Pinpoint the cell where the given text exists, returning its [x, y] midpoint coordinate. 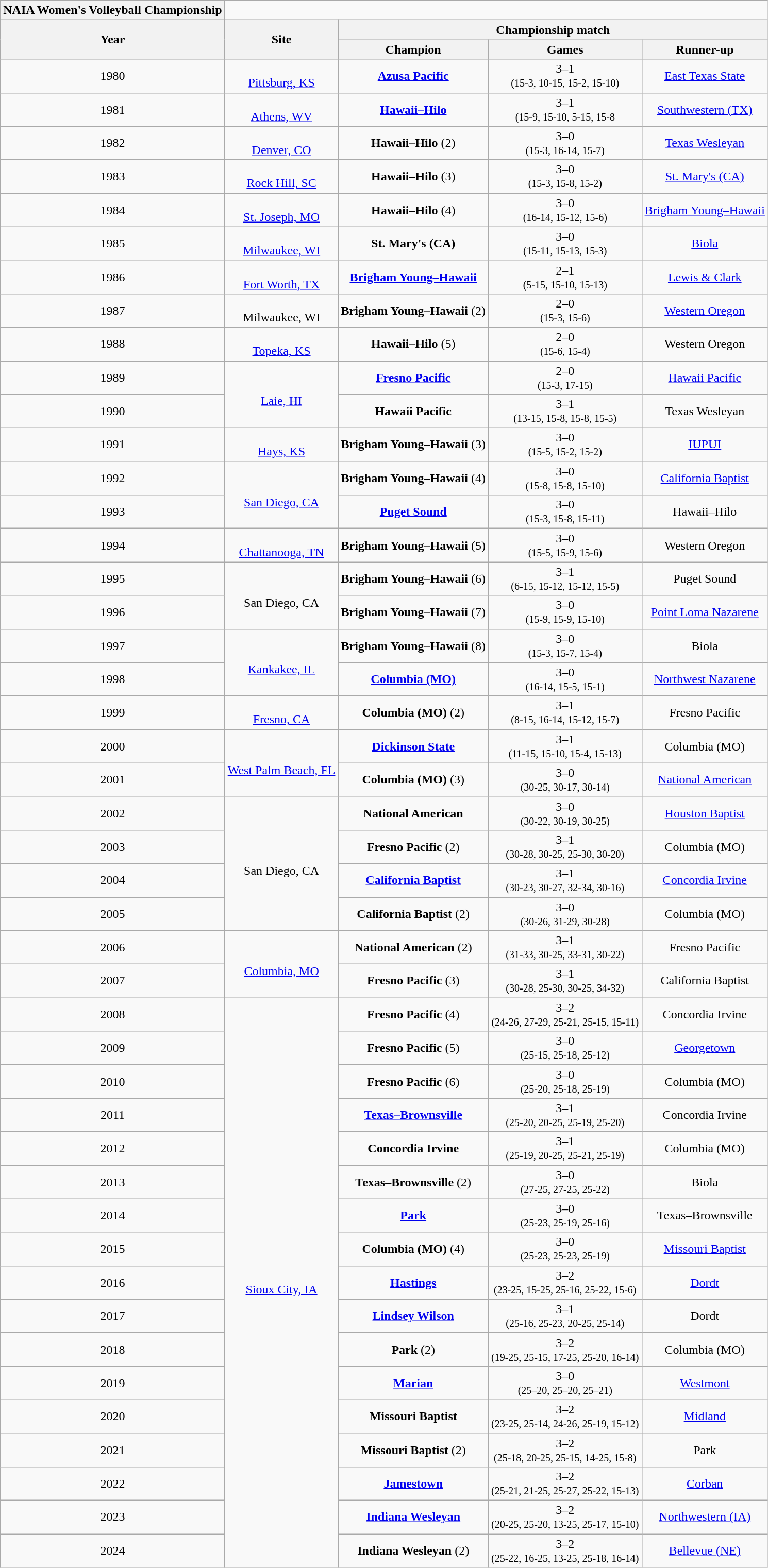
3–1(25-19, 20-25, 25-21, 25-19) [565, 1149]
2007 [112, 981]
3–0(25-20, 25-18, 25-19) [565, 1082]
Sioux City, IA [281, 1283]
Lewis & Clark [705, 277]
Fresno Pacific (5) [413, 1048]
1996 [112, 612]
Fresno Pacific (4) [413, 1015]
2009 [112, 1048]
1998 [112, 679]
3–1(31-33, 30-25, 33-31, 30-22) [565, 948]
Hawaii–Hilo (4) [413, 210]
Topeka, KS [281, 344]
3–0(15-3, 15-8, 15-11) [565, 512]
Runner-up [705, 49]
2008 [112, 1015]
3–0(15-5, 15-2, 15-2) [565, 445]
Midland [705, 1417]
2005 [112, 914]
Hastings [413, 1283]
2002 [112, 813]
Northwest Nazarene [705, 679]
3–1(30-28, 30-25, 25-30, 30-20) [565, 847]
Fresno Pacific (6) [413, 1082]
West Palm Beach, FL [281, 763]
3–2(19-25, 25-15, 17-25, 25-20, 16-14) [565, 1350]
3–0(30-22, 30-19, 30-25) [565, 813]
3–0(15-9, 15-9, 15-10) [565, 612]
Kankakee, IL [281, 662]
2016 [112, 1283]
IUPUI [705, 445]
Hays, KS [281, 445]
3–0(15-5, 15-9, 15-6) [565, 545]
3–1(8-15, 16-14, 15-12, 15-7) [565, 713]
Columbia (MO) (3) [413, 780]
National American (2) [413, 948]
1988 [112, 344]
Dickinson State [413, 746]
2001 [112, 780]
3–0(25-15, 25-18, 25-12) [565, 1048]
3–0(16-14, 15-12, 15-6) [565, 210]
Lindsey Wilson [413, 1316]
3–0(15-3, 15-7, 15-4) [565, 646]
2011 [112, 1115]
2–0(15-3, 17-15) [565, 377]
1995 [112, 579]
1984 [112, 210]
Brigham Young–Hawaii (5) [413, 545]
3–0(25-23, 25-23, 25-19) [565, 1249]
2024 [112, 1550]
Hawaii–Hilo (3) [413, 176]
3–1(13-15, 15-8, 15-8, 15-5) [565, 411]
Columbia, MO [281, 964]
California Baptist (2) [413, 914]
3–0(16-14, 15-5, 15-1) [565, 679]
2–1(5-15, 15-10, 15-13) [565, 277]
Laie, HI [281, 394]
Championship match [553, 30]
Columbia (MO) (2) [413, 713]
Brigham Young–Hawaii (7) [413, 612]
Azusa Pacific [413, 76]
3–1(6-15, 15-12, 15-12, 15-5) [565, 579]
Brigham Young–Hawaii (6) [413, 579]
2017 [112, 1316]
2–0(15-6, 15-4) [565, 344]
1990 [112, 411]
Missouri Baptist (2) [413, 1450]
Fresno Pacific (2) [413, 847]
2022 [112, 1484]
Indiana Wesleyan (2) [413, 1550]
Brigham Young–Hawaii (4) [413, 478]
3–2(24-26, 27-29, 25-21, 25-15, 15-11) [565, 1015]
3–2(25-22, 16-25, 13-25, 25-18, 16-14) [565, 1550]
Champion [413, 49]
NAIA Women's Volleyball Championship [112, 10]
3–2(25-18, 20-25, 25-15, 14-25, 15-8) [565, 1450]
Brigham Young–Hawaii (8) [413, 646]
1980 [112, 76]
Texas–Brownsville (2) [413, 1182]
2006 [112, 948]
Chattanooga, TN [281, 545]
Brigham Young–Hawaii (2) [413, 310]
Brigham Young–Hawaii (3) [413, 445]
1992 [112, 478]
Columbia (MO) (4) [413, 1249]
Park (2) [413, 1350]
Houston Baptist [705, 813]
2013 [112, 1182]
2023 [112, 1518]
3–1(30-23, 30-27, 32-34, 30-16) [565, 880]
Point Loma Nazarene [705, 612]
1993 [112, 512]
Jamestown [413, 1484]
Northwestern (IA) [705, 1518]
1991 [112, 445]
2003 [112, 847]
Denver, CO [281, 143]
East Texas State [705, 76]
Athens, WV [281, 109]
3–1(15-9, 15-10, 5-15, 15-8 [565, 109]
1997 [112, 646]
3–0(25–20, 25–20, 25–21) [565, 1383]
1987 [112, 310]
2–0(15-3, 15-6) [565, 310]
3–0(15-3, 15-8, 15-2) [565, 176]
2020 [112, 1417]
3–1(11-15, 15-10, 15-4, 15-13) [565, 746]
1982 [112, 143]
Indiana Wesleyan [413, 1518]
3–1(30-28, 25-30, 30-25, 34-32) [565, 981]
3–2(23-25, 25-14, 24-26, 25-19, 15-12) [565, 1417]
3–1(25-20, 20-25, 25-19, 25-20) [565, 1115]
1989 [112, 377]
St. Joseph, MO [281, 210]
3–2(25-21, 21-25, 25-27, 25-22, 15-13) [565, 1484]
1994 [112, 545]
Corban [705, 1484]
3–0(15-8, 15-8, 15-10) [565, 478]
3–0(15-3, 16-14, 15-7) [565, 143]
Southwestern (TX) [705, 109]
Hawaii–Hilo (5) [413, 344]
3–2(20-25, 25-20, 13-25, 25-17, 15-10) [565, 1518]
2012 [112, 1149]
Year [112, 40]
3–2(23-25, 15-25, 25-16, 25-22, 15-6) [565, 1283]
Pittsburg, KS [281, 76]
2021 [112, 1450]
Fort Worth, TX [281, 277]
3–1(15-3, 10-15, 15-2, 15-10) [565, 76]
1986 [112, 277]
2004 [112, 880]
3–0(30-26, 31-29, 30-28) [565, 914]
1985 [112, 243]
Site [281, 40]
3–0(27-25, 27-25, 25-22) [565, 1182]
Georgetown [705, 1048]
Fresno Pacific (3) [413, 981]
1981 [112, 109]
2010 [112, 1082]
3–1(25-16, 25-23, 20-25, 25-14) [565, 1316]
3–0(25-23, 25-19, 25-16) [565, 1216]
Hawaii–Hilo (2) [413, 143]
2014 [112, 1216]
2018 [112, 1350]
1999 [112, 713]
2000 [112, 746]
Bellevue (NE) [705, 1550]
3–0(30-25, 30-17, 30-14) [565, 780]
Westmont [705, 1383]
3–0(15-11, 15-13, 15-3) [565, 243]
Fresno, CA [281, 713]
2015 [112, 1249]
1983 [112, 176]
2019 [112, 1383]
Games [565, 49]
Marian [413, 1383]
Rock Hill, SC [281, 176]
